Find where the given text appears and provide that cell's center as [x, y] coordinate. 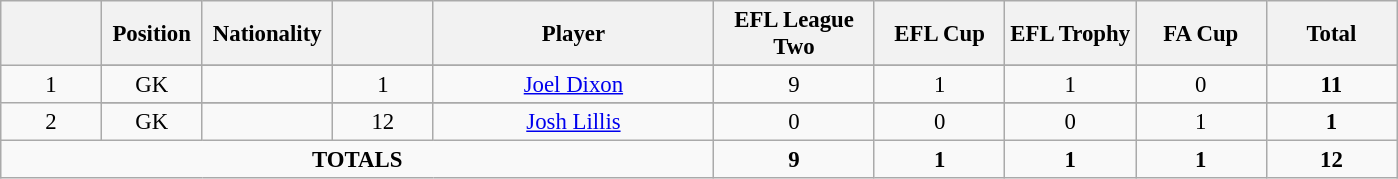
11 [1332, 85]
FA Cup [1202, 34]
EFL Cup [940, 34]
2 [52, 122]
Player [574, 34]
Position [152, 34]
Total [1332, 34]
EFL Trophy [1070, 34]
Josh Lillis [574, 122]
TOTALS [358, 160]
EFL League Two [794, 34]
Joel Dixon [574, 85]
Nationality [268, 34]
